Capture the cell that displays the provided text and extract its (X, Y) central coordinate. 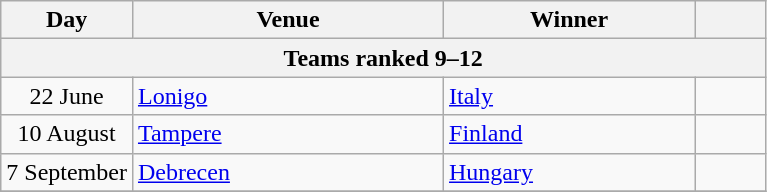
22 June (67, 96)
Italy (570, 96)
Day (67, 20)
Teams ranked 9–12 (384, 58)
10 August (67, 134)
Tampere (288, 134)
Finland (570, 134)
Venue (288, 20)
Debrecen (288, 172)
Lonigo (288, 96)
Hungary (570, 172)
7 September (67, 172)
Winner (570, 20)
